Capture the cell that displays the provided text and extract its [X, Y] central coordinate. 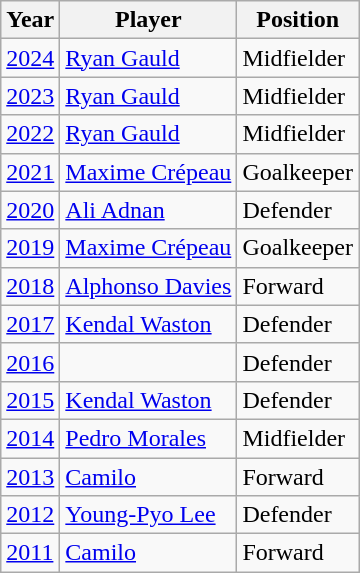
2019 [30, 248]
2016 [30, 362]
2023 [30, 96]
2024 [30, 58]
Player [148, 20]
2018 [30, 286]
Pedro Morales [148, 438]
2017 [30, 324]
2011 [30, 553]
Year [30, 20]
2021 [30, 172]
Alphonso Davies [148, 286]
2022 [30, 134]
2015 [30, 400]
Position [298, 20]
2013 [30, 477]
2012 [30, 515]
2020 [30, 210]
Young-Pyo Lee [148, 515]
Ali Adnan [148, 210]
2014 [30, 438]
